Find where the given text appears and provide that cell's center as [X, Y] coordinate. 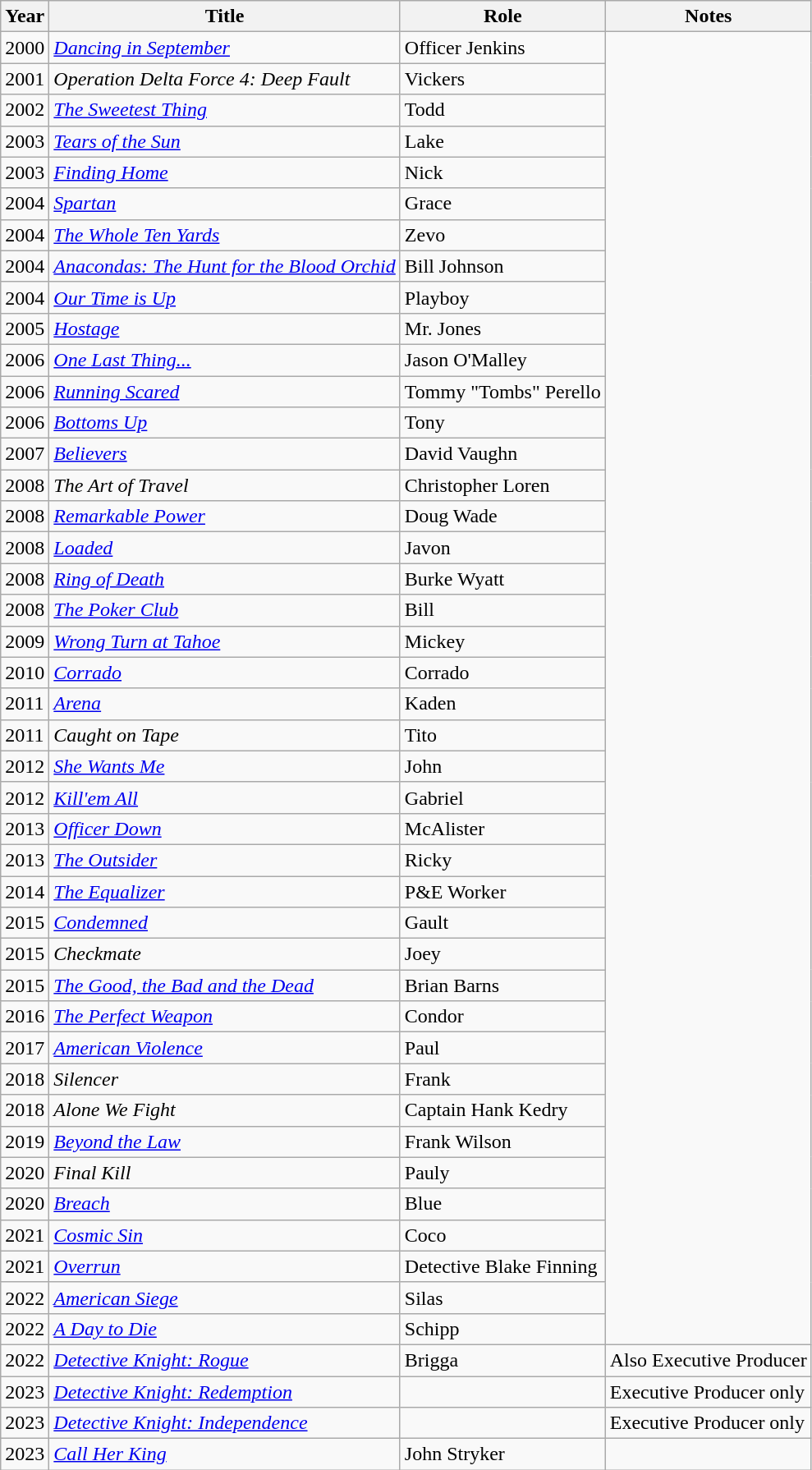
Pauly [502, 1173]
2016 [25, 1017]
2007 [25, 454]
Anacondas: The Hunt for the Blood Orchid [225, 266]
McAlister [502, 829]
Arena [225, 704]
The Sweetest Thing [225, 110]
Final Kill [225, 1173]
Caught on Tape [225, 735]
Spartan [225, 204]
2002 [25, 110]
Schipp [502, 1329]
Tears of the Sun [225, 141]
Alone We Fight [225, 1110]
Officer Down [225, 829]
American Violence [225, 1048]
2001 [25, 79]
Grace [502, 204]
Believers [225, 454]
The Outsider [225, 860]
Brigga [502, 1360]
Zevo [502, 235]
One Last Thing... [225, 360]
Dancing in September [225, 48]
2014 [25, 891]
Javon [502, 548]
Frank [502, 1079]
Bill [502, 610]
Cosmic Sin [225, 1235]
Operation Delta Force 4: Deep Fault [225, 79]
Checkmate [225, 954]
Detective Knight: Independence [225, 1423]
The Poker Club [225, 610]
Finding Home [225, 172]
Bill Johnson [502, 266]
Silencer [225, 1079]
Ring of Death [225, 579]
Also Executive Producer [708, 1360]
The Perfect Weapon [225, 1017]
Title [225, 16]
Tony [502, 423]
Breach [225, 1204]
Christopher Loren [502, 485]
2010 [25, 673]
Captain Hank Kedry [502, 1110]
2017 [25, 1048]
Jason O'Malley [502, 360]
John Stryker [502, 1454]
Coco [502, 1235]
The Good, the Bad and the Dead [225, 985]
Nick [502, 172]
Mickey [502, 641]
Remarkable Power [225, 517]
Hostage [225, 328]
Joey [502, 954]
The Whole Ten Yards [225, 235]
The Equalizer [225, 891]
Ricky [502, 860]
Kill'em All [225, 797]
Beyond the Law [225, 1142]
Paul [502, 1048]
Detective Blake Finning [502, 1266]
2019 [25, 1142]
Our Time is Up [225, 297]
Call Her King [225, 1454]
Notes [708, 16]
Running Scared [225, 392]
Condemned [225, 923]
Wrong Turn at Tahoe [225, 641]
Mr. Jones [502, 328]
Todd [502, 110]
David Vaughn [502, 454]
Blue [502, 1204]
2000 [25, 48]
Lake [502, 141]
Kaden [502, 704]
Doug Wade [502, 517]
Overrun [225, 1266]
Gabriel [502, 797]
Condor [502, 1017]
Tito [502, 735]
American Siege [225, 1298]
Playboy [502, 297]
Officer Jenkins [502, 48]
Brian Barns [502, 985]
Burke Wyatt [502, 579]
2009 [25, 641]
The Art of Travel [225, 485]
Frank Wilson [502, 1142]
Tommy "Tombs" Perello [502, 392]
Vickers [502, 79]
A Day to Die [225, 1329]
Gault [502, 923]
Silas [502, 1298]
Detective Knight: Rogue [225, 1360]
She Wants Me [225, 766]
Year [25, 16]
Loaded [225, 548]
John [502, 766]
P&E Worker [502, 891]
Bottoms Up [225, 423]
2005 [25, 328]
Role [502, 16]
Detective Knight: Redemption [225, 1392]
